From the cell containing the given text, extract its center point as [x, y] coordinate. 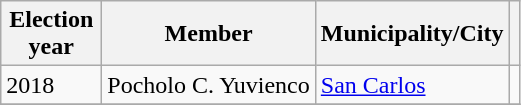
San Carlos [412, 85]
2018 [52, 85]
Municipality/City [412, 34]
Pocholo C. Yuvienco [208, 85]
Member [208, 34]
Electionyear [52, 34]
